Find where the given text appears and provide that cell's center as [X, Y] coordinate. 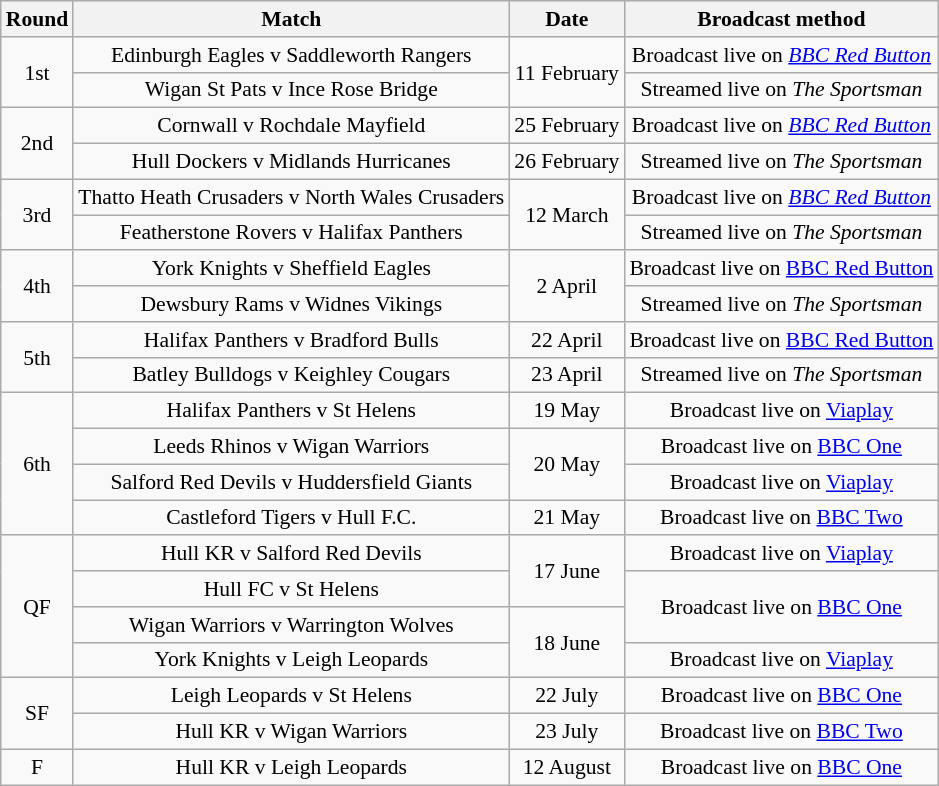
Featherstone Rovers v Halifax Panthers [291, 233]
Batley Bulldogs v Keighley Cougars [291, 375]
Halifax Panthers v St Helens [291, 411]
2nd [38, 144]
Broadcast method [781, 19]
SF [38, 714]
26 February [566, 162]
3rd [38, 214]
York Knights v Leigh Leopards [291, 660]
Hull Dockers v Midlands Hurricanes [291, 162]
1st [38, 72]
21 May [566, 518]
Date [566, 19]
QF [38, 607]
Hull KR v Salford Red Devils [291, 554]
Leigh Leopards v St Helens [291, 696]
25 February [566, 126]
5th [38, 358]
Thatto Heath Crusaders v North Wales Crusaders [291, 197]
Hull KR v Wigan Warriors [291, 732]
6th [38, 464]
19 May [566, 411]
23 July [566, 732]
Salford Red Devils v Huddersfield Giants [291, 482]
Hull KR v Leigh Leopards [291, 767]
Dewsbury Rams v Widnes Vikings [291, 304]
22 April [566, 340]
20 May [566, 464]
12 March [566, 214]
Wigan Warriors v Warrington Wolves [291, 625]
11 February [566, 72]
Edinburgh Eagles v Saddleworth Rangers [291, 55]
Hull FC v St Helens [291, 589]
Leeds Rhinos v Wigan Warriors [291, 447]
Halifax Panthers v Bradford Bulls [291, 340]
12 August [566, 767]
2 April [566, 286]
Wigan St Pats v Ince Rose Bridge [291, 90]
F [38, 767]
22 July [566, 696]
Round [38, 19]
17 June [566, 572]
23 April [566, 375]
Match [291, 19]
Cornwall v Rochdale Mayfield [291, 126]
York Knights v Sheffield Eagles [291, 269]
Castleford Tigers v Hull F.C. [291, 518]
18 June [566, 642]
4th [38, 286]
